Detect which cell encompasses the target text, then output its (X, Y) center coordinate. 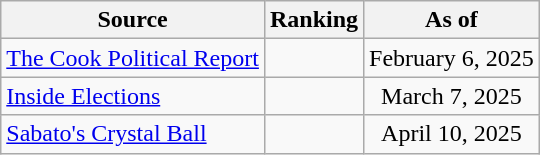
February 6, 2025 (452, 58)
April 10, 2025 (452, 134)
Source (133, 20)
Inside Elections (133, 96)
The Cook Political Report (133, 58)
Ranking (314, 20)
Sabato's Crystal Ball (133, 134)
As of (452, 20)
March 7, 2025 (452, 96)
